Return the (X, Y) coordinate for the center point of the cell that contains the specified text.  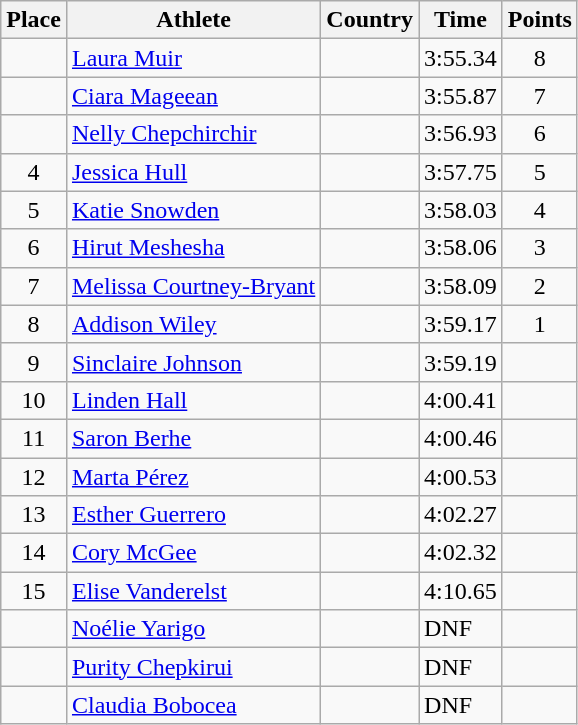
Elise Vanderelst (193, 591)
Points (540, 20)
Country (370, 20)
9 (34, 362)
3:55.34 (461, 58)
Sinclaire Johnson (193, 362)
3:58.03 (461, 210)
14 (34, 553)
Hirut Meshesha (193, 248)
1 (540, 324)
Purity Chepkirui (193, 667)
3 (540, 248)
Athlete (193, 20)
3:58.09 (461, 286)
Ciara Mageean (193, 96)
Marta Pérez (193, 477)
Linden Hall (193, 400)
Noélie Yarigo (193, 629)
3:57.75 (461, 172)
4:00.41 (461, 400)
Esther Guerrero (193, 515)
Saron Berhe (193, 438)
4:00.46 (461, 438)
4:02.32 (461, 553)
4:00.53 (461, 477)
11 (34, 438)
2 (540, 286)
Claudia Bobocea (193, 705)
Laura Muir (193, 58)
3:55.87 (461, 96)
3:58.06 (461, 248)
4:10.65 (461, 591)
Melissa Courtney-Bryant (193, 286)
Katie Snowden (193, 210)
Place (34, 20)
Cory McGee (193, 553)
Jessica Hull (193, 172)
Time (461, 20)
3:56.93 (461, 134)
3:59.17 (461, 324)
3:59.19 (461, 362)
4:02.27 (461, 515)
10 (34, 400)
12 (34, 477)
Nelly Chepchirchir (193, 134)
Addison Wiley (193, 324)
13 (34, 515)
15 (34, 591)
